Detect which cell encompasses the target text, then output its (X, Y) center coordinate. 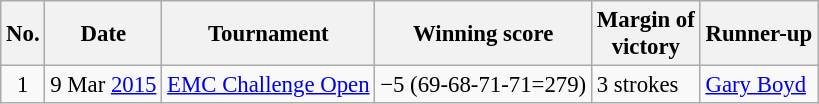
EMC Challenge Open (268, 85)
Runner-up (758, 34)
Date (104, 34)
3 strokes (646, 85)
No. (23, 34)
Tournament (268, 34)
Gary Boyd (758, 85)
−5 (69-68-71-71=279) (484, 85)
Margin ofvictory (646, 34)
Winning score (484, 34)
1 (23, 85)
9 Mar 2015 (104, 85)
